Locate the cell with the specified text and output its (x, y) center coordinate. 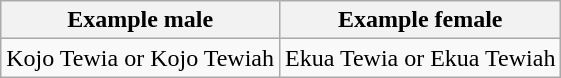
Kojo Tewia or Kojo Tewiah (140, 58)
Example female (420, 20)
Example male (140, 20)
Ekua Tewia or Ekua Tewiah (420, 58)
